Return the (X, Y) coordinate for the center point of the cell that contains the specified text.  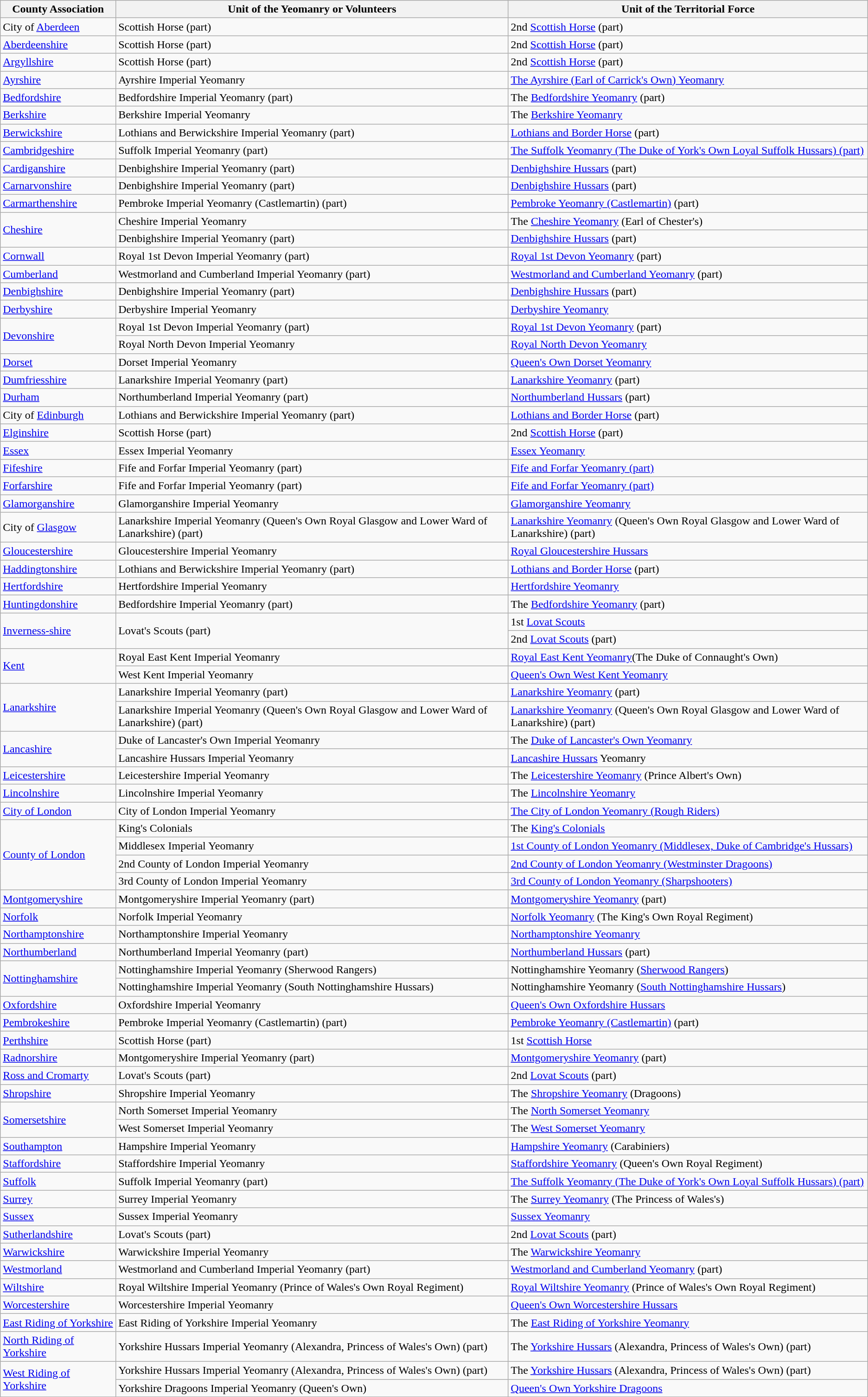
Nottinghamshire Imperial Yeomanry (South Nottinghamshire Hussars) (312, 987)
Cumberland (58, 274)
Leicestershire (58, 775)
East Riding of Yorkshire (58, 1322)
Hampshire Imperial Yeomanry (312, 1146)
Derbyshire Imperial Yeomanry (312, 309)
Worcestershire (58, 1305)
County of London (58, 855)
Royal North Devon Yeomanry (688, 344)
2nd County of London Yeomanry (Westminster Dragoons) (688, 864)
Huntingdonshire (58, 604)
Bedfordshire (58, 97)
Hampshire Yeomanry (Carabiniers) (688, 1146)
Dumfriesshire (58, 380)
Cambridgeshire (58, 150)
County Association (58, 9)
Norfolk Yeomanry (The King's Own Royal Regiment) (688, 917)
Glamorganshire Yeomanry (688, 503)
Queen's Own Oxfordshire Hussars (688, 1005)
Norfolk Imperial Yeomanry (312, 917)
The Shropshire Yeomanry (Dragoons) (688, 1093)
Cardiganshire (58, 168)
Lancashire Hussars Imperial Yeomanry (312, 758)
City of Edinburgh (58, 415)
City of Aberdeen (58, 27)
Sussex (58, 1217)
Aberdeenshire (58, 45)
Gloucestershire (58, 551)
Queen's Own West Kent Yeomanry (688, 675)
Unit of the Yeomanry or Volunteers (312, 9)
Warwickshire Imperial Yeomanry (312, 1252)
Royal East Kent Imperial Yeomanry (312, 657)
Derbyshire Yeomanry (688, 309)
Norfolk (58, 917)
Surrey Imperial Yeomanry (312, 1199)
The East Riding of Yorkshire Yeomanry (688, 1322)
Sutherlandshire (58, 1234)
Cheshire (58, 230)
The North Somerset Yeomanry (688, 1111)
Nottinghamshire Imperial Yeomanry (Sherwood Rangers) (312, 970)
Radnorshire (58, 1058)
Ayrshire (58, 80)
Royal East Kent Yeomanry(The Duke of Connaught's Own) (688, 657)
Haddingtonshire (58, 569)
2nd County of London Imperial Yeomanry (312, 864)
Southampton (58, 1146)
Northamptonshire Imperial Yeomanry (312, 934)
Pembrokeshire (58, 1022)
Kent (58, 666)
1st Lovat Scouts (688, 622)
The Warwickshire Yeomanry (688, 1252)
The Ayrshire (Earl of Carrick's Own) Yeomanry (688, 80)
Lincolnshire (58, 793)
Queen's Own Yorkshire Dragoons (688, 1388)
3rd County of London Yeomanry (Sharpshooters) (688, 881)
The Leicestershire Yeomanry (Prince Albert's Own) (688, 775)
King's Colonials (312, 829)
West Somerset Imperial Yeomanry (312, 1129)
Durham (58, 397)
Yorkshire Dragoons Imperial Yeomanry (Queen's Own) (312, 1388)
Carnarvonshire (58, 185)
Northumberland (58, 952)
Berwickshire (58, 133)
Lancashire (58, 749)
Berkshire (58, 115)
Forfarshire (58, 485)
Duke of Lancaster's Own Imperial Yeomanry (312, 740)
Surrey (58, 1199)
Northamptonshire Yeomanry (688, 934)
Hertfordshire Imperial Yeomanry (312, 587)
Montgomeryshire (58, 899)
Queen's Own Worcestershire Hussars (688, 1305)
Cornwall (58, 256)
1st County of London Yeomanry (Middlesex, Duke of Cambridge's Hussars) (688, 846)
Staffordshire (58, 1164)
Suffolk (58, 1181)
Lanarkshire (58, 708)
Shropshire Imperial Yeomanry (312, 1093)
North Somerset Imperial Yeomanry (312, 1111)
North Riding of Yorkshire (58, 1346)
Unit of the Territorial Force (688, 9)
Denbighshire (58, 292)
Lancashire Hussars Yeomanry (688, 758)
Fifeshire (58, 468)
Oxfordshire (58, 1005)
Elginshire (58, 433)
Hertfordshire Yeomanry (688, 587)
Essex Yeomanry (688, 450)
3rd County of London Imperial Yeomanry (312, 881)
Royal Gloucestershire Hussars (688, 551)
Sussex Imperial Yeomanry (312, 1217)
The City of London Yeomanry (Rough Riders) (688, 811)
Glamorganshire Imperial Yeomanry (312, 503)
Warwickshire (58, 1252)
Cheshire Imperial Yeomanry (312, 221)
City of London Imperial Yeomanry (312, 811)
City of London (58, 811)
Middlesex Imperial Yeomanry (312, 846)
Royal North Devon Imperial Yeomanry (312, 344)
Somersetshire (58, 1120)
Hertfordshire (58, 587)
Lincolnshire Imperial Yeomanry (312, 793)
City of Glasgow (58, 528)
Royal Wiltshire Imperial Yeomanry (Prince of Wales's Own Royal Regiment) (312, 1287)
1st Scottish Horse (688, 1040)
Shropshire (58, 1093)
Carmarthenshire (58, 203)
The Berkshire Yeomanry (688, 115)
Nottinghamshire Yeomanry (South Nottinghamshire Hussars) (688, 987)
Staffordshire Imperial Yeomanry (312, 1164)
Nottinghamshire Yeomanry (Sherwood Rangers) (688, 970)
Dorset Imperial Yeomanry (312, 362)
The King's Colonials (688, 829)
Argyllshire (58, 62)
Essex (58, 450)
Oxfordshire Imperial Yeomanry (312, 1005)
Royal Wiltshire Yeomanry (Prince of Wales's Own Royal Regiment) (688, 1287)
Gloucestershire Imperial Yeomanry (312, 551)
Ross and Cromarty (58, 1075)
The Duke of Lancaster's Own Yeomanry (688, 740)
Berkshire Imperial Yeomanry (312, 115)
The Cheshire Yeomanry (Earl of Chester's) (688, 221)
West Riding of Yorkshire (58, 1379)
Ayrshire Imperial Yeomanry (312, 80)
The West Somerset Yeomanry (688, 1129)
Northamptonshire (58, 934)
Essex Imperial Yeomanry (312, 450)
Westmorland (58, 1269)
Wiltshire (58, 1287)
Glamorganshire (58, 503)
East Riding of Yorkshire Imperial Yeomanry (312, 1322)
Perthshire (58, 1040)
The Lincolnshire Yeomanry (688, 793)
Nottinghamshire (58, 978)
Staffordshire Yeomanry (Queen's Own Royal Regiment) (688, 1164)
Leicestershire Imperial Yeomanry (312, 775)
The Surrey Yeomanry (The Princess of Wales's) (688, 1199)
Devonshire (58, 336)
Sussex Yeomanry (688, 1217)
West Kent Imperial Yeomanry (312, 675)
Inverness-shire (58, 631)
Derbyshire (58, 309)
Queen's Own Dorset Yeomanry (688, 362)
Worcestershire Imperial Yeomanry (312, 1305)
Dorset (58, 362)
